Scan for the cell matching the given text and deliver its [x, y] coordinate at center. 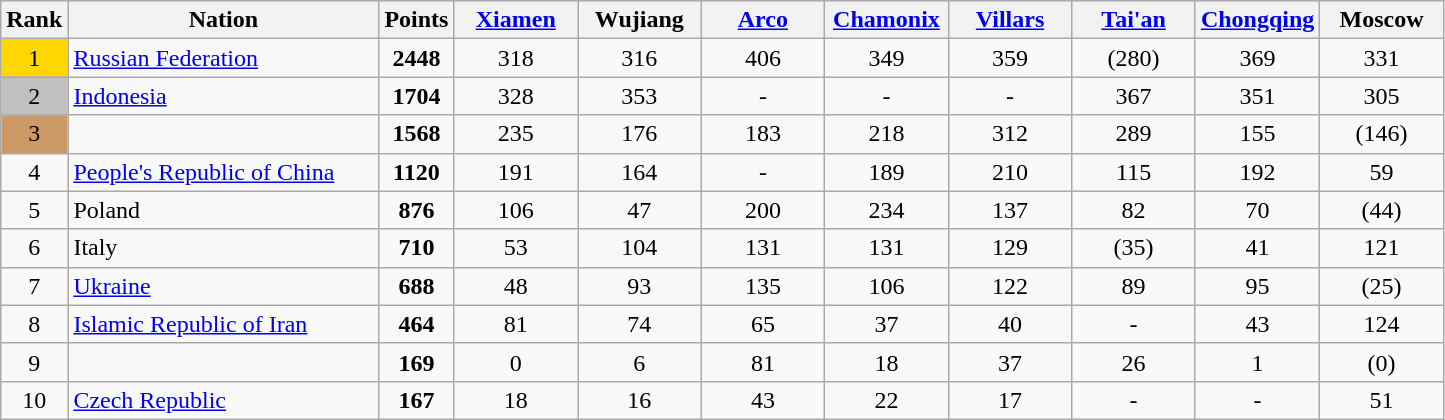
406 [763, 58]
53 [516, 248]
876 [416, 210]
176 [640, 134]
22 [887, 400]
65 [763, 324]
Chongqing [1257, 20]
Xiamen [516, 20]
93 [640, 286]
59 [1382, 172]
121 [1382, 248]
Points [416, 20]
95 [1257, 286]
2 [34, 96]
People's Republic of China [224, 172]
369 [1257, 58]
8 [34, 324]
(146) [1382, 134]
104 [640, 248]
167 [416, 400]
47 [640, 210]
10 [34, 400]
41 [1257, 248]
48 [516, 286]
183 [763, 134]
5 [34, 210]
2448 [416, 58]
Moscow [1382, 20]
1568 [416, 134]
Villars [1010, 20]
Russian Federation [224, 58]
(25) [1382, 286]
51 [1382, 400]
Wujiang [640, 20]
192 [1257, 172]
82 [1134, 210]
26 [1134, 362]
328 [516, 96]
(280) [1134, 58]
0 [516, 362]
169 [416, 362]
312 [1010, 134]
17 [1010, 400]
318 [516, 58]
(44) [1382, 210]
210 [1010, 172]
Rank [34, 20]
Tai'an [1134, 20]
135 [763, 286]
(35) [1134, 248]
351 [1257, 96]
70 [1257, 210]
367 [1134, 96]
7 [34, 286]
Indonesia [224, 96]
1704 [416, 96]
155 [1257, 134]
1120 [416, 172]
316 [640, 58]
122 [1010, 286]
Nation [224, 20]
359 [1010, 58]
Islamic Republic of Iran [224, 324]
9 [34, 362]
710 [416, 248]
137 [1010, 210]
115 [1134, 172]
129 [1010, 248]
Chamonix [887, 20]
464 [416, 324]
191 [516, 172]
Italy [224, 248]
234 [887, 210]
74 [640, 324]
89 [1134, 286]
164 [640, 172]
200 [763, 210]
189 [887, 172]
289 [1134, 134]
Czech Republic [224, 400]
349 [887, 58]
(0) [1382, 362]
16 [640, 400]
688 [416, 286]
4 [34, 172]
Arco [763, 20]
124 [1382, 324]
218 [887, 134]
3 [34, 134]
353 [640, 96]
Poland [224, 210]
331 [1382, 58]
235 [516, 134]
40 [1010, 324]
Ukraine [224, 286]
305 [1382, 96]
